Find where the given text appears and provide that cell's center as [x, y] coordinate. 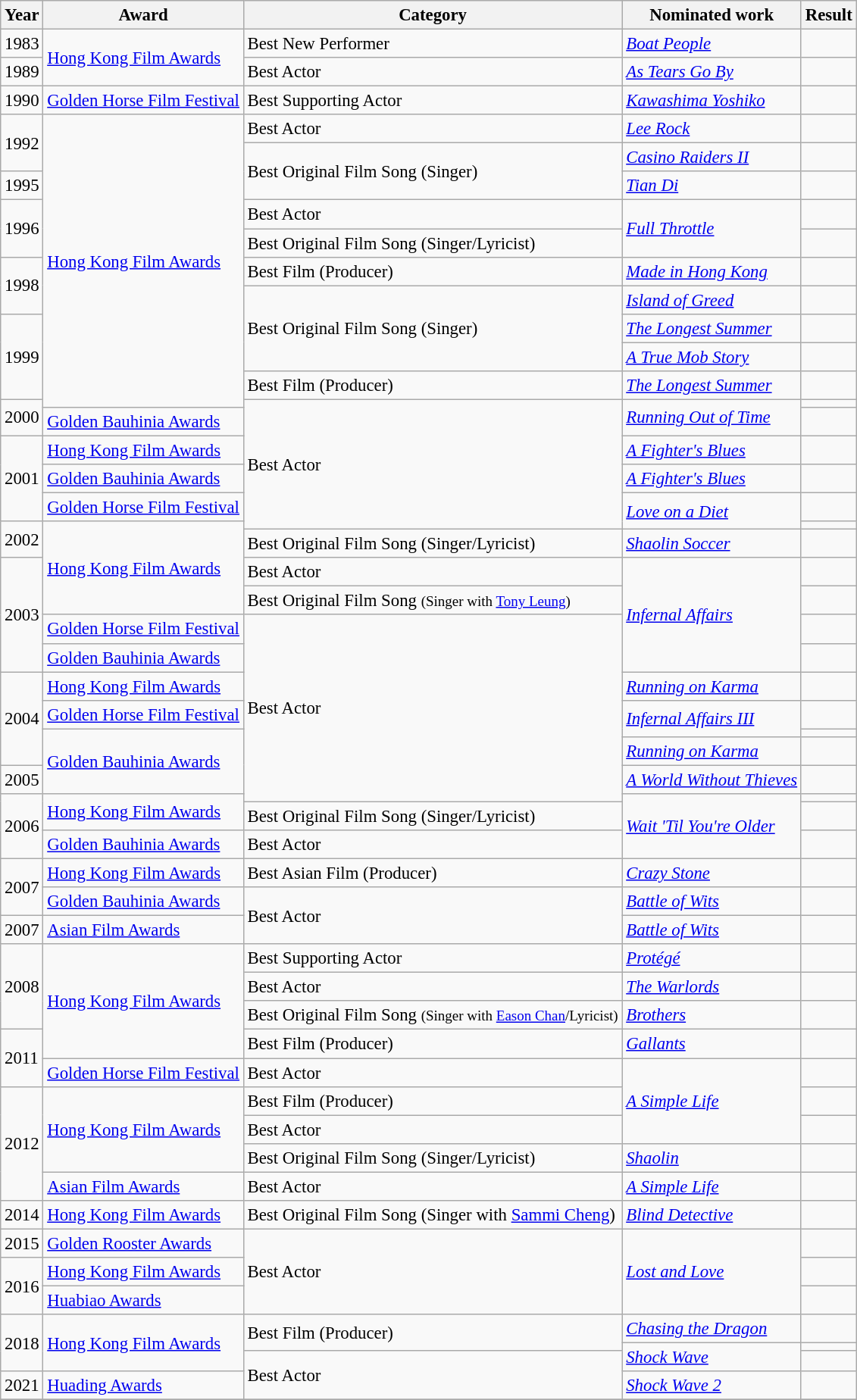
Boat People [712, 44]
Chasing the Dragon [712, 1329]
Category [433, 15]
Protégé [712, 958]
Brothers [712, 1016]
2018 [22, 1342]
2008 [22, 986]
1996 [22, 229]
2005 [22, 780]
1990 [22, 101]
Lost and Love [712, 1271]
2015 [22, 1243]
2000 [22, 417]
A World Without Thieves [712, 780]
Infernal Affairs [712, 614]
Best New Performer [433, 44]
Lee Rock [712, 129]
Nominated work [712, 15]
Golden Rooster Awards [143, 1243]
2001 [22, 479]
2021 [22, 1386]
Shock Wave [712, 1358]
2004 [22, 718]
2016 [22, 1286]
Wait 'Til You're Older [712, 827]
As Tears Go By [712, 72]
1998 [22, 285]
The Warlords [712, 987]
Shaolin [712, 1158]
Year [22, 15]
Tian Di [712, 186]
Result [829, 15]
2014 [22, 1215]
A True Mob Story [712, 357]
Crazy Stone [712, 873]
Running Out of Time [712, 417]
1995 [22, 186]
2003 [22, 614]
Made in Hong Kong [712, 271]
Casino Raiders II [712, 158]
2011 [22, 1058]
Huading Awards [143, 1386]
Huabiao Awards [143, 1300]
2012 [22, 1143]
Kawashima Yoshiko [712, 101]
2002 [22, 539]
Blind Detective [712, 1215]
Best Asian Film (Producer) [433, 873]
Full Throttle [712, 229]
Gallants [712, 1044]
Shock Wave 2 [712, 1386]
1992 [22, 142]
Love on a Diet [712, 511]
Best Original Film Song (Singer with Tony Leung) [433, 601]
1983 [22, 44]
Infernal Affairs III [712, 718]
1999 [22, 356]
Shaolin Soccer [712, 544]
Best Original Film Song (Singer with Eason Chan/Lyricist) [433, 1016]
2006 [22, 827]
Best Original Film Song (Singer with Sammi Cheng) [433, 1215]
Island of Greed [712, 300]
1989 [22, 72]
Award [143, 15]
